Capture the cell that displays the provided text and extract its (X, Y) central coordinate. 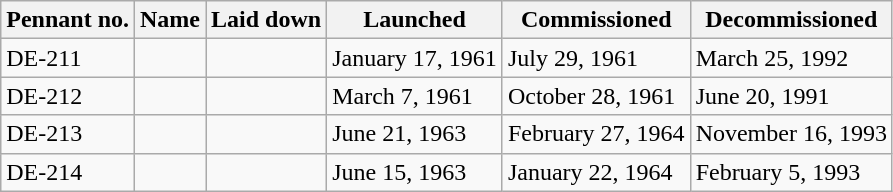
October 28, 1961 (596, 96)
Decommissioned (791, 20)
March 25, 1992 (791, 58)
July 29, 1961 (596, 58)
Laid down (266, 20)
June 15, 1963 (415, 172)
DE-212 (68, 96)
November 16, 1993 (791, 134)
January 22, 1964 (596, 172)
DE-214 (68, 172)
DE-213 (68, 134)
DE-211 (68, 58)
March 7, 1961 (415, 96)
February 5, 1993 (791, 172)
June 20, 1991 (791, 96)
June 21, 1963 (415, 134)
Name (170, 20)
Launched (415, 20)
Pennant no. (68, 20)
January 17, 1961 (415, 58)
Commissioned (596, 20)
February 27, 1964 (596, 134)
